Find where the given text appears and provide that cell's center as (X, Y) coordinate. 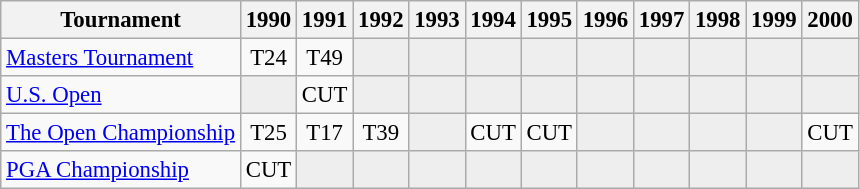
T39 (381, 133)
1992 (381, 20)
PGA Championship (121, 170)
1990 (268, 20)
T17 (325, 133)
The Open Championship (121, 133)
1999 (774, 20)
1995 (549, 20)
U.S. Open (121, 95)
1994 (493, 20)
T49 (325, 58)
Tournament (121, 20)
2000 (830, 20)
T24 (268, 58)
1998 (718, 20)
1991 (325, 20)
1996 (605, 20)
1993 (437, 20)
T25 (268, 133)
1997 (661, 20)
Masters Tournament (121, 58)
